Determine the (x, y) coordinate at the center of the cell enclosing the given text.  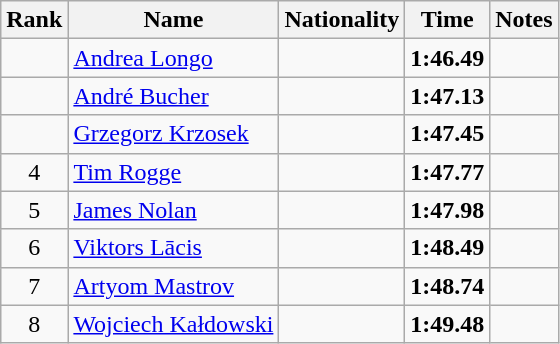
1:47.13 (448, 96)
1:47.45 (448, 134)
Wojciech Kałdowski (174, 324)
Name (174, 20)
Notes (524, 20)
1:46.49 (448, 58)
Time (448, 20)
1:47.98 (448, 210)
8 (34, 324)
1:48.49 (448, 248)
Nationality (342, 20)
7 (34, 286)
1:49.48 (448, 324)
5 (34, 210)
Grzegorz Krzosek (174, 134)
6 (34, 248)
Viktors Lācis (174, 248)
James Nolan (174, 210)
Rank (34, 20)
Andrea Longo (174, 58)
Artyom Mastrov (174, 286)
1:48.74 (448, 286)
4 (34, 172)
André Bucher (174, 96)
Tim Rogge (174, 172)
1:47.77 (448, 172)
